Return [X, Y] of the center of cell containing provided text 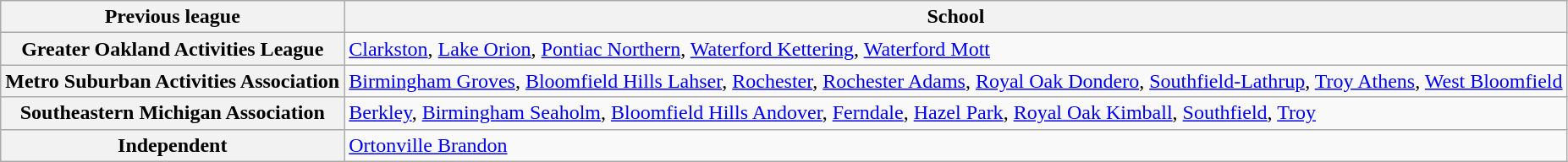
Birmingham Groves, Bloomfield Hills Lahser, Rochester, Rochester Adams, Royal Oak Dondero, Southfield-Lathrup, Troy Athens, West Bloomfield [956, 81]
Greater Oakland Activities League [173, 49]
Ortonville Brandon [956, 145]
Previous league [173, 17]
Clarkston, Lake Orion, Pontiac Northern, Waterford Kettering, Waterford Mott [956, 49]
Berkley, Birmingham Seaholm, Bloomfield Hills Andover, Ferndale, Hazel Park, Royal Oak Kimball, Southfield, Troy [956, 113]
Metro Suburban Activities Association [173, 81]
Southeastern Michigan Association [173, 113]
School [956, 17]
Independent [173, 145]
